Locate the cell with the specified text and output its (x, y) center coordinate. 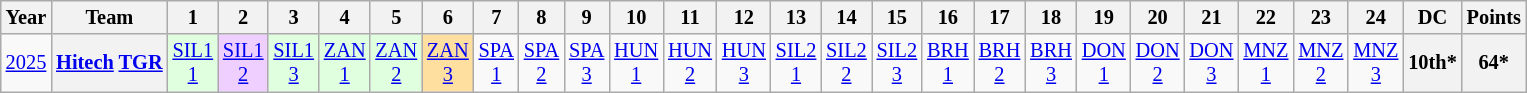
BRH1 (948, 63)
16 (948, 17)
6 (448, 17)
SPA2 (542, 63)
13 (796, 17)
BRH3 (1051, 63)
SIL13 (293, 63)
7 (496, 17)
8 (542, 17)
12 (744, 17)
DON1 (1104, 63)
MNZ3 (1376, 63)
20 (1158, 17)
SPA1 (496, 63)
DON3 (1212, 63)
64* (1494, 63)
17 (1000, 17)
9 (586, 17)
24 (1376, 17)
SIL11 (193, 63)
1 (193, 17)
22 (1266, 17)
11 (690, 17)
2 (243, 17)
18 (1051, 17)
ZAN1 (345, 63)
5 (396, 17)
ZAN3 (448, 63)
SIL22 (846, 63)
10 (636, 17)
SPA3 (586, 63)
DC (1432, 17)
Hitech TGR (109, 63)
Points (1494, 17)
HUN2 (690, 63)
HUN3 (744, 63)
SIL21 (796, 63)
ZAN2 (396, 63)
MNZ2 (1320, 63)
Year (26, 17)
15 (897, 17)
21 (1212, 17)
3 (293, 17)
14 (846, 17)
19 (1104, 17)
4 (345, 17)
2025 (26, 63)
Team (109, 17)
23 (1320, 17)
HUN1 (636, 63)
BRH2 (1000, 63)
DON2 (1158, 63)
SIL23 (897, 63)
MNZ1 (1266, 63)
SIL12 (243, 63)
10th* (1432, 63)
